Determine the [x, y] coordinate at the center of the cell enclosing the given text.  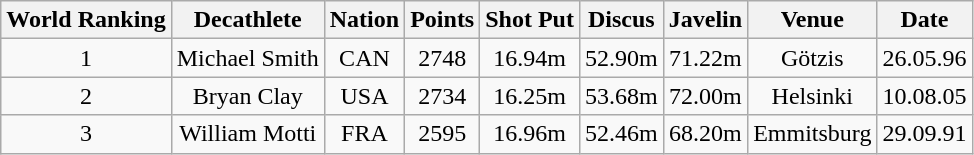
16.25m [530, 96]
Venue [812, 20]
71.22m [705, 58]
68.20m [705, 134]
FRA [364, 134]
Nation [364, 20]
Helsinki [812, 96]
William Motti [248, 134]
10.08.05 [924, 96]
16.96m [530, 134]
52.46m [621, 134]
2748 [442, 58]
CAN [364, 58]
Emmitsburg [812, 134]
52.90m [621, 58]
29.09.91 [924, 134]
1 [86, 58]
2734 [442, 96]
53.68m [621, 96]
Bryan Clay [248, 96]
2595 [442, 134]
Points [442, 20]
3 [86, 134]
Michael Smith [248, 58]
Discus [621, 20]
Decathlete [248, 20]
16.94m [530, 58]
Götzis [812, 58]
Date [924, 20]
72.00m [705, 96]
USA [364, 96]
26.05.96 [924, 58]
2 [86, 96]
World Ranking [86, 20]
Shot Put [530, 20]
Javelin [705, 20]
